From the cell containing the given text, extract its center point as (x, y) coordinate. 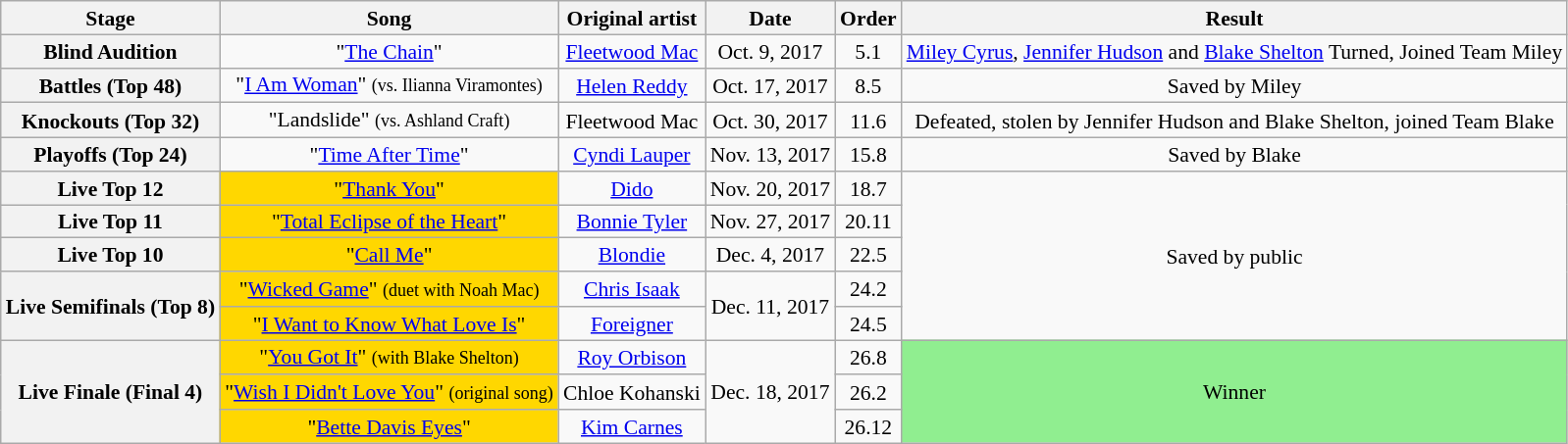
"The Chain" (389, 51)
Stage (110, 18)
11.6 (868, 121)
"Call Me" (389, 255)
8.5 (868, 85)
Oct. 30, 2017 (770, 121)
Battles (Top 48) (110, 85)
Chris Isaak (632, 289)
Live Top 11 (110, 222)
Result (1234, 18)
Bonnie Tyler (632, 222)
Saved by public (1234, 256)
"Time After Time" (389, 155)
Roy Orbison (632, 358)
Nov. 13, 2017 (770, 155)
"Landslide" (vs. Ashland Craft) (389, 121)
5.1 (868, 51)
Playoffs (Top 24) (110, 155)
"You Got It" (with Blake Shelton) (389, 358)
Blondie (632, 255)
18.7 (868, 188)
26.2 (868, 393)
Nov. 27, 2017 (770, 222)
"Wicked Game" (duet with Noah Mac) (389, 289)
24.2 (868, 289)
Live Finale (Final 4) (110, 392)
"Total Eclipse of the Heart" (389, 222)
Live Top 12 (110, 188)
Kim Carnes (632, 426)
Winner (1234, 392)
Saved by Blake (1234, 155)
"Bette Davis Eyes" (389, 426)
"Wish I Didn't Love You" (original song) (389, 393)
Live Semifinals (Top 8) (110, 306)
22.5 (868, 255)
26.12 (868, 426)
"Thank You" (389, 188)
Dido (632, 188)
20.11 (868, 222)
Helen Reddy (632, 85)
Oct. 9, 2017 (770, 51)
Chloe Kohanski (632, 393)
Cyndi Lauper (632, 155)
Song (389, 18)
26.8 (868, 358)
Date (770, 18)
24.5 (868, 323)
Live Top 10 (110, 255)
Knockouts (Top 32) (110, 121)
Miley Cyrus, Jennifer Hudson and Blake Shelton Turned, Joined Team Miley (1234, 51)
Defeated, stolen by Jennifer Hudson and Blake Shelton, joined Team Blake (1234, 121)
Original artist (632, 18)
Dec. 4, 2017 (770, 255)
Dec. 11, 2017 (770, 306)
"I Am Woman" (vs. Ilianna Viramontes) (389, 85)
Dec. 18, 2017 (770, 392)
Oct. 17, 2017 (770, 85)
"I Want to Know What Love Is" (389, 323)
Foreigner (632, 323)
15.8 (868, 155)
Nov. 20, 2017 (770, 188)
Order (868, 18)
Blind Audition (110, 51)
Saved by Miley (1234, 85)
